Determine the (X, Y) coordinate at the center of the cell enclosing the given text.  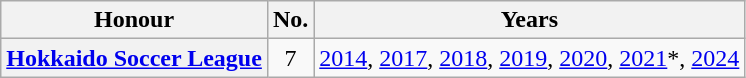
Hokkaido Soccer League (134, 58)
Honour (134, 20)
7 (290, 58)
Years (530, 20)
2014, 2017, 2018, 2019, 2020, 2021*, 2024 (530, 58)
No. (290, 20)
